Search for the cell housing the specified text and yield its (x, y) center coordinate. 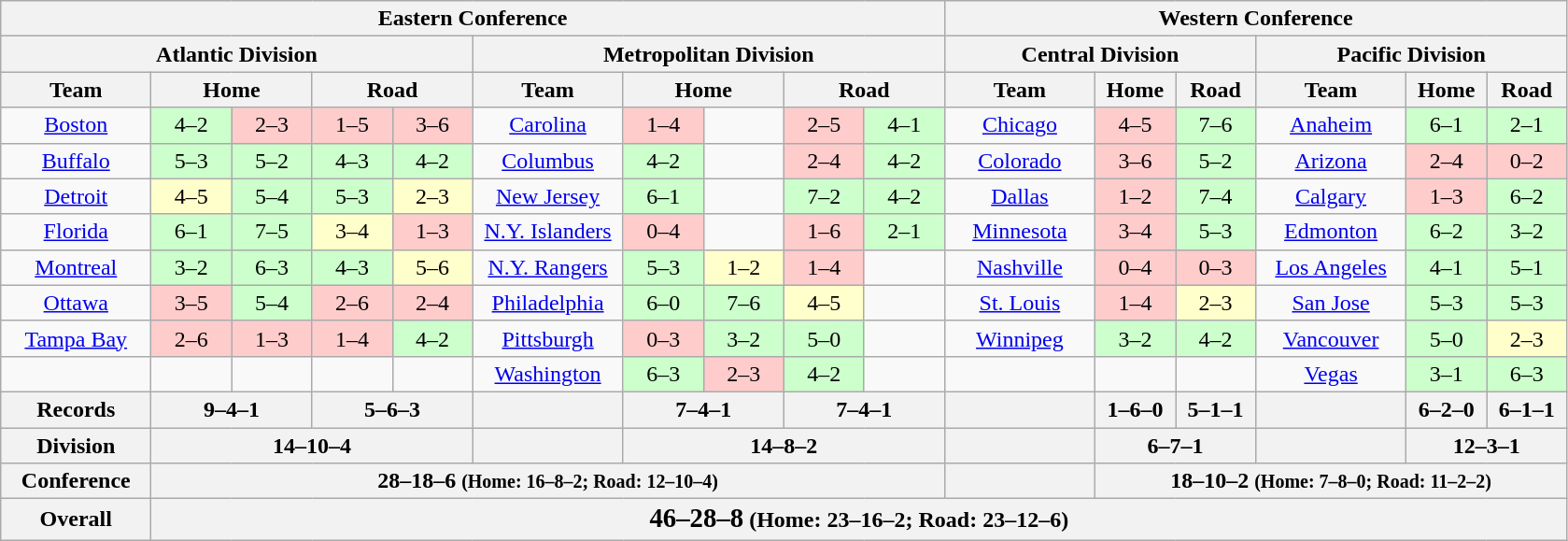
6–0 (663, 303)
Overall (77, 520)
14–10–4 (312, 446)
N.Y. Rangers (547, 267)
5–6–3 (392, 409)
Ottawa (77, 303)
N.Y. Islanders (547, 232)
1–5 (352, 125)
1–6 (824, 232)
Winnipeg (1020, 338)
Columbus (547, 161)
Tampa Bay (77, 338)
Carolina (547, 125)
Detroit (77, 196)
2–5 (824, 125)
Boston (77, 125)
Los Angeles (1332, 267)
Central Division (1100, 54)
28–18–6 (Home: 16–8–2; Road: 12–10–4) (548, 481)
Washington (547, 374)
46–28–8 (Home: 23–16–2; Road: 23–12–6) (859, 520)
San Jose (1332, 303)
Pittsburgh (547, 338)
Montreal (77, 267)
9–4–1 (232, 409)
Buffalo (77, 161)
1–6–0 (1135, 409)
Atlantic Division (237, 54)
Pacific Division (1412, 54)
7–4 (1215, 196)
St. Louis (1020, 303)
Calgary (1332, 196)
Vegas (1332, 374)
0–2 (1527, 161)
Conference (77, 481)
3–1 (1447, 374)
New Jersey (547, 196)
Colorado (1020, 161)
Chicago (1020, 125)
Division (77, 446)
Philadelphia (547, 303)
Eastern Conference (473, 19)
Western Conference (1255, 19)
Minnesota (1020, 232)
6–1–1 (1527, 409)
Dallas (1020, 196)
Florida (77, 232)
Edmonton (1332, 232)
Metropolitan Division (708, 54)
6–2–0 (1447, 409)
7–2 (824, 196)
5–1 (1527, 267)
Nashville (1020, 267)
6–7–1 (1175, 446)
Records (77, 409)
Arizona (1332, 161)
7–5 (272, 232)
Anaheim (1332, 125)
3–5 (191, 303)
18–10–2 (Home: 7–8–0; Road: 11–2–2) (1330, 481)
5–1–1 (1215, 409)
Vancouver (1332, 338)
12–3–1 (1487, 446)
5–6 (432, 267)
14–8–2 (784, 446)
